Extract the (X, Y) coordinate from the center of the cell holding the provided text.  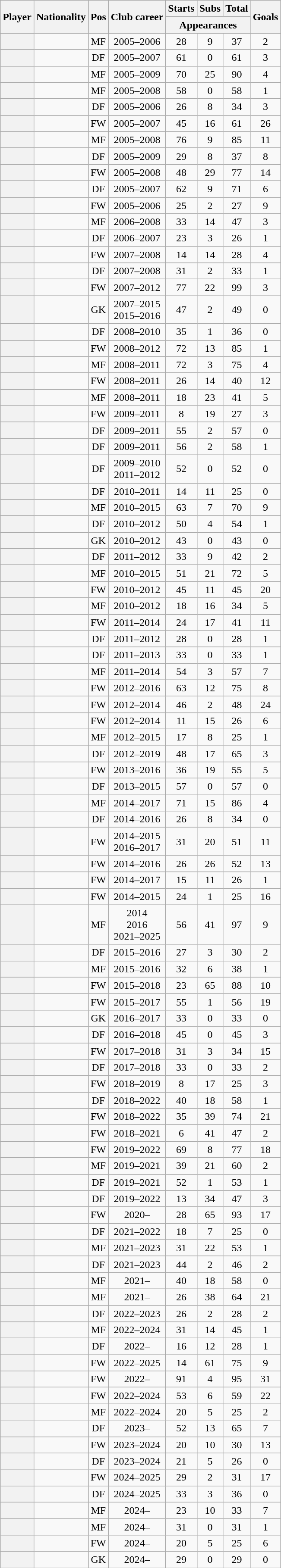
74 (237, 1117)
88 (237, 985)
2014–20152016–2017 (137, 841)
Club career (137, 17)
2013–2016 (137, 770)
2018–2021 (137, 1133)
2012–2015 (137, 737)
50 (181, 524)
Player (17, 17)
2022–2025 (137, 1363)
2021–2022 (137, 1231)
2016–2018 (137, 1034)
Starts (181, 9)
Nationality (61, 17)
2014–2015 (137, 896)
49 (237, 309)
60 (237, 1166)
2007–20152015–2016 (137, 309)
2018–2019 (137, 1084)
62 (181, 189)
32 (181, 969)
42 (237, 557)
97 (237, 925)
2009–20102011–2012 (137, 469)
95 (237, 1379)
90 (237, 74)
69 (181, 1149)
Subs (210, 9)
64 (237, 1297)
2015–2017 (137, 1002)
59 (237, 1396)
91 (181, 1379)
2012–2019 (137, 754)
2006–2007 (137, 238)
2006–2008 (137, 222)
Appearances (208, 25)
2010–2011 (137, 491)
2020– (137, 1215)
2011–2013 (137, 655)
2008–2012 (137, 348)
2013–2015 (137, 787)
86 (237, 803)
2022–2023 (137, 1313)
2012–2016 (137, 688)
2007–2012 (137, 287)
93 (237, 1215)
99 (237, 287)
Goals (265, 17)
Pos (98, 17)
201420162021–2025 (137, 925)
44 (181, 1264)
Total (237, 9)
2023– (137, 1428)
2008–2010 (137, 332)
76 (181, 140)
2015–2018 (137, 985)
2016–2017 (137, 1018)
